Find where the given text appears and provide that cell's center as [X, Y] coordinate. 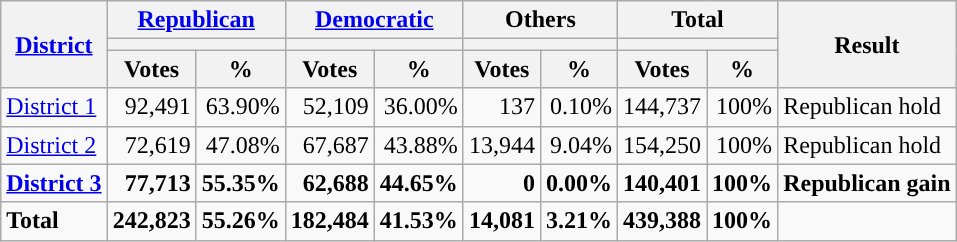
62,688 [330, 183]
144,737 [662, 107]
13,944 [502, 145]
55.35% [240, 183]
47.08% [240, 145]
52,109 [330, 107]
3.21% [578, 221]
182,484 [330, 221]
14,081 [502, 221]
0 [502, 183]
Republican [196, 20]
District 3 [54, 183]
77,713 [152, 183]
District 1 [54, 107]
154,250 [662, 145]
9.04% [578, 145]
439,388 [662, 221]
Result [867, 44]
67,687 [330, 145]
0.10% [578, 107]
137 [502, 107]
43.88% [418, 145]
District [54, 44]
63.90% [240, 107]
242,823 [152, 221]
Others [540, 20]
41.53% [418, 221]
Republican gain [867, 183]
44.65% [418, 183]
55.26% [240, 221]
36.00% [418, 107]
Democratic [374, 20]
92,491 [152, 107]
72,619 [152, 145]
140,401 [662, 183]
0.00% [578, 183]
District 2 [54, 145]
